Scan for the cell matching the given text and deliver its [X, Y] coordinate at center. 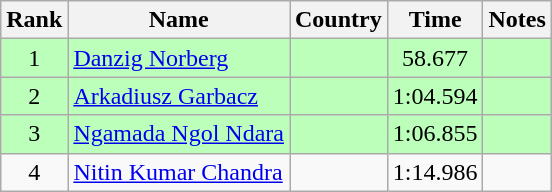
Notes [517, 20]
1:06.855 [435, 134]
1:14.986 [435, 172]
58.677 [435, 58]
Arkadiusz Garbacz [179, 96]
4 [34, 172]
Nitin Kumar Chandra [179, 172]
Time [435, 20]
Name [179, 20]
2 [34, 96]
Rank [34, 20]
3 [34, 134]
Ngamada Ngol Ndara [179, 134]
1 [34, 58]
Country [339, 20]
1:04.594 [435, 96]
Danzig Norberg [179, 58]
